Capture the cell that displays the provided text and extract its [x, y] central coordinate. 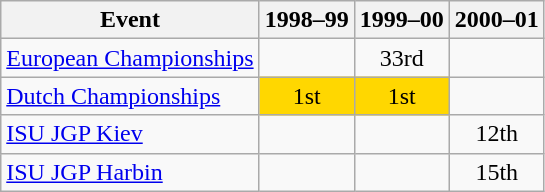
15th [496, 172]
2000–01 [496, 20]
ISU JGP Kiev [130, 134]
12th [496, 134]
1999–00 [402, 20]
ISU JGP Harbin [130, 172]
1998–99 [306, 20]
Event [130, 20]
European Championships [130, 58]
33rd [402, 58]
Dutch Championships [130, 96]
